Identify which cell holds the provided text, then report its (X, Y) central coordinate. 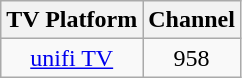
unifi TV (72, 58)
Channel (192, 20)
TV Platform (72, 20)
958 (192, 58)
